Identify which cell holds the provided text, then report its (x, y) central coordinate. 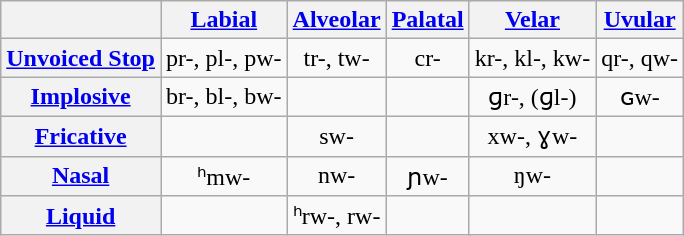
pr-, pl-, pw- (224, 58)
Palatal (428, 20)
Implosive (81, 97)
br-, bl-, bw- (224, 97)
ʰrw-, rw- (336, 216)
Fricative (81, 136)
ɢw- (640, 97)
Liquid (81, 216)
cr- (428, 58)
ʰmw- (224, 176)
kr-, kl-, kw- (532, 58)
ɡr-, (ɡl-) (532, 97)
Velar (532, 20)
Labial (224, 20)
ŋw- (532, 176)
Alveolar (336, 20)
tr-, tw- (336, 58)
ɲw- (428, 176)
xw-, ɣw- (532, 136)
Nasal (81, 176)
sw- (336, 136)
nw- (336, 176)
Uvular (640, 20)
qr-, qw- (640, 58)
Unvoiced Stop (81, 58)
